Determine the (X, Y) coordinate at the center of the cell enclosing the given text.  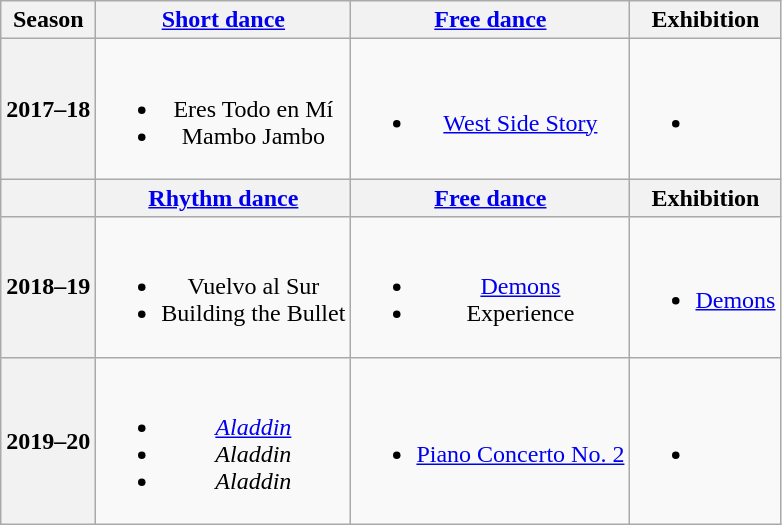
Aladdin Aladdin Aladdin (224, 440)
Demons Experience (490, 287)
Demons (706, 287)
Season (48, 20)
2017–18 (48, 109)
Eres Todo en Mí Mambo Jambo (224, 109)
Short dance (224, 20)
Piano Concerto No. 2 (490, 440)
West Side Story (490, 109)
2019–20 (48, 440)
Vuelvo al Sur Building the Bullet (224, 287)
Rhythm dance (224, 198)
2018–19 (48, 287)
